Capture the cell that displays the provided text and extract its (X, Y) central coordinate. 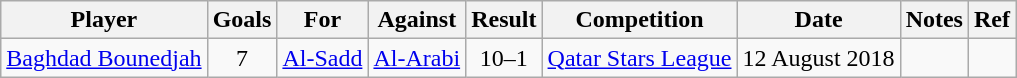
7 (242, 58)
12 August 2018 (818, 58)
10–1 (504, 58)
Qatar Stars League (640, 58)
Competition (640, 20)
Result (504, 20)
Al-Sadd (322, 58)
For (322, 20)
Baghdad Bounedjah (104, 58)
Date (818, 20)
Al-Arabi (417, 58)
Goals (242, 20)
Against (417, 20)
Ref (992, 20)
Player (104, 20)
Notes (934, 20)
